Output the (X, Y) coordinate of the center of the cell containing the given text.  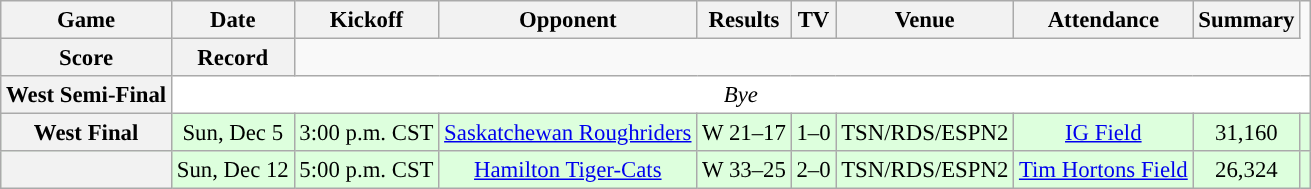
1–0 (814, 133)
Record (232, 58)
Hamilton Tiger-Cats (568, 170)
Score (86, 58)
2–0 (814, 170)
3:00 p.m. CST (366, 133)
Venue (925, 20)
IG Field (1104, 133)
Tim Hortons Field (1104, 170)
Summary (1246, 20)
West Semi-Final (86, 95)
Opponent (568, 20)
Sun, Dec 12 (232, 170)
W 21–17 (744, 133)
TV (814, 20)
Game (86, 20)
31,160 (1246, 133)
Results (744, 20)
Saskatchewan Roughriders (568, 133)
5:00 p.m. CST (366, 170)
Attendance (1104, 20)
Bye (740, 95)
West Final (86, 133)
Sun, Dec 5 (232, 133)
Kickoff (366, 20)
W 33–25 (744, 170)
Date (232, 20)
26,324 (1246, 170)
